From the cell containing the given text, extract its center point as [x, y] coordinate. 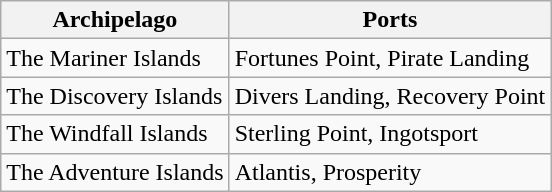
The Discovery Islands [115, 96]
Ports [390, 20]
The Adventure Islands [115, 172]
The Windfall Islands [115, 134]
Fortunes Point, Pirate Landing [390, 58]
Archipelago [115, 20]
Atlantis, Prosperity [390, 172]
Sterling Point, Ingotsport [390, 134]
Divers Landing, Recovery Point [390, 96]
The Mariner Islands [115, 58]
